Scan for the cell matching the given text and deliver its (X, Y) coordinate at center. 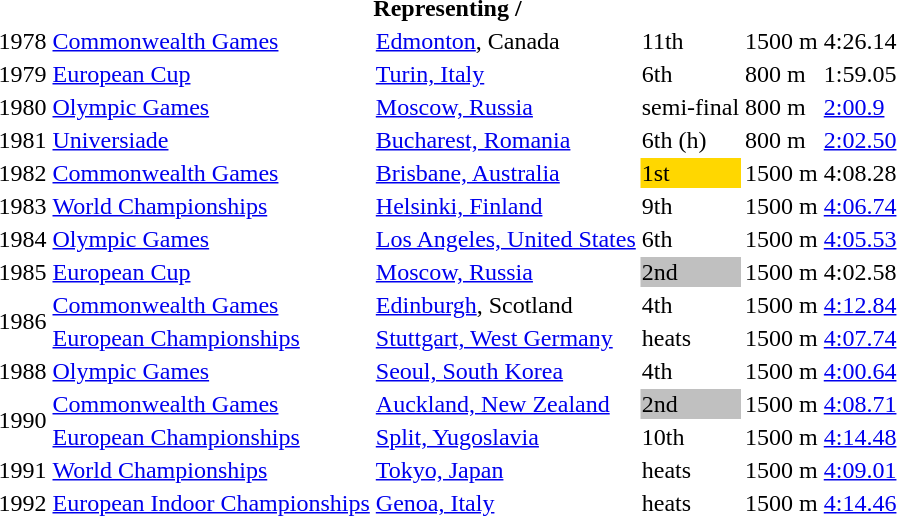
Split, Yugoslavia (506, 437)
Brisbane, Australia (506, 173)
Helsinki, Finland (506, 206)
Auckland, New Zealand (506, 404)
semi-final (690, 107)
Turin, Italy (506, 74)
Los Angeles, United States (506, 239)
Bucharest, Romania (506, 140)
Edinburgh, Scotland (506, 305)
Tokyo, Japan (506, 470)
1st (690, 173)
Universiade (211, 140)
10th (690, 437)
11th (690, 41)
6th (h) (690, 140)
Stuttgart, West Germany (506, 338)
9th (690, 206)
Seoul, South Korea (506, 371)
Edmonton, Canada (506, 41)
